From the cell containing the given text, extract its center point as [x, y] coordinate. 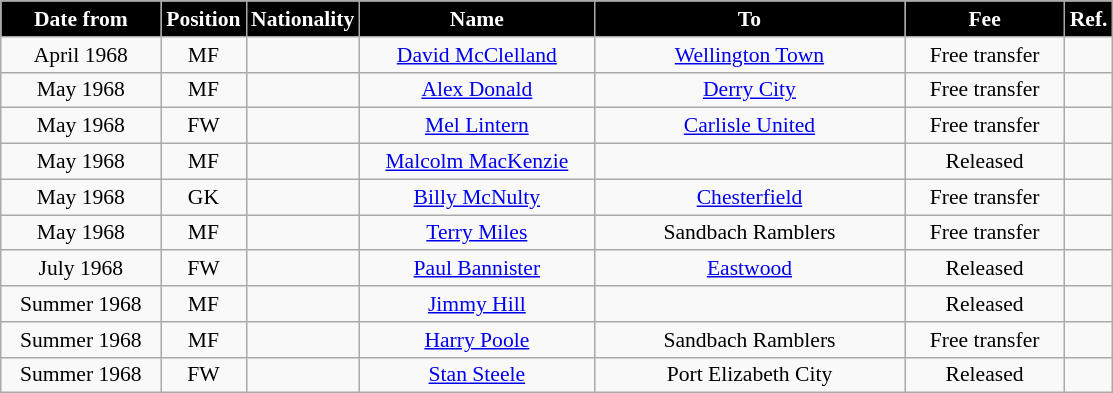
July 1968 [81, 269]
Fee [985, 19]
GK [204, 197]
Date from [81, 19]
Chesterfield [749, 197]
To [749, 19]
David McClelland [476, 55]
Harry Poole [476, 340]
Name [476, 19]
Derry City [749, 90]
Alex Donald [476, 90]
Malcolm MacKenzie [476, 162]
Wellington Town [749, 55]
Terry Miles [476, 233]
April 1968 [81, 55]
Nationality [302, 19]
Port Elizabeth City [749, 375]
Billy McNulty [476, 197]
Eastwood [749, 269]
Stan Steele [476, 375]
Position [204, 19]
Ref. [1089, 19]
Jimmy Hill [476, 304]
Mel Lintern [476, 126]
Paul Bannister [476, 269]
Carlisle United [749, 126]
